Determine the [X, Y] coordinate at the center of the cell enclosing the given text.  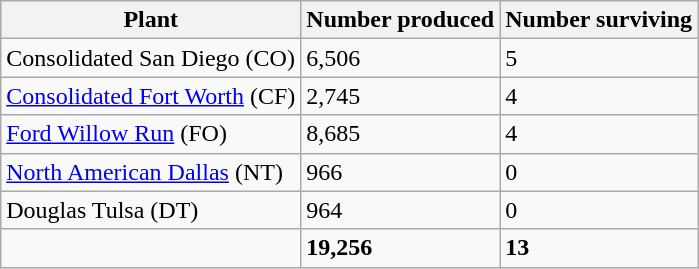
Douglas Tulsa (DT) [151, 210]
Number produced [400, 20]
Consolidated San Diego (CO) [151, 58]
8,685 [400, 134]
Plant [151, 20]
19,256 [400, 248]
North American Dallas (NT) [151, 172]
Number surviving [599, 20]
Ford Willow Run (FO) [151, 134]
Consolidated Fort Worth (CF) [151, 96]
6,506 [400, 58]
13 [599, 248]
964 [400, 210]
5 [599, 58]
966 [400, 172]
2,745 [400, 96]
